Capture the cell that displays the provided text and extract its [x, y] central coordinate. 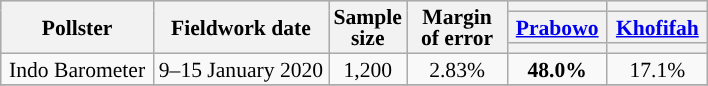
Margin of error [457, 27]
Fieldwork date [240, 27]
9–15 January 2020 [240, 68]
17.1% [657, 68]
1,200 [367, 68]
Pollster [78, 27]
Sample size [367, 27]
Prabowo [557, 27]
48.0% [557, 68]
Khofifah [657, 27]
2.83% [457, 68]
Indo Barometer [78, 68]
